Output the [x, y] coordinate of the center of the cell containing the given text.  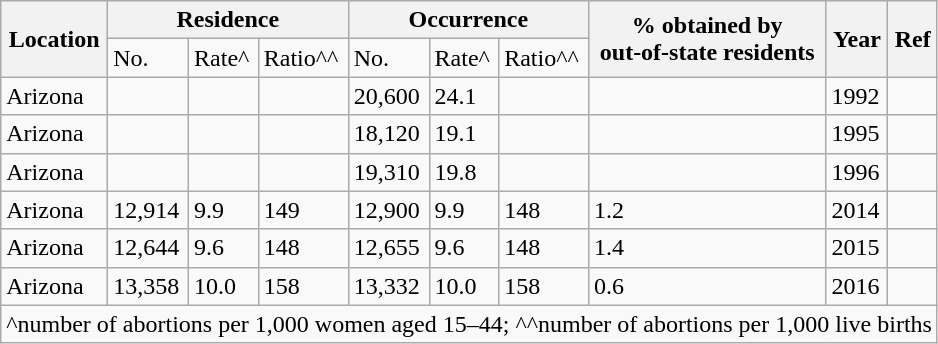
13,358 [148, 286]
1.2 [708, 210]
24.1 [464, 96]
% obtained byout-of-state residents [708, 39]
12,655 [388, 248]
Year [857, 39]
19.8 [464, 172]
0.6 [708, 286]
2014 [857, 210]
^number of abortions per 1,000 women aged 15–44; ^^number of abortions per 1,000 live births [470, 324]
12,914 [148, 210]
19.1 [464, 134]
Occurrence [468, 20]
1995 [857, 134]
2016 [857, 286]
1.4 [708, 248]
Ref [913, 39]
149 [303, 210]
20,600 [388, 96]
1992 [857, 96]
12,644 [148, 248]
Residence [228, 20]
1996 [857, 172]
12,900 [388, 210]
Location [54, 39]
19,310 [388, 172]
13,332 [388, 286]
2015 [857, 248]
18,120 [388, 134]
